Search for the cell housing the specified text and yield its (X, Y) center coordinate. 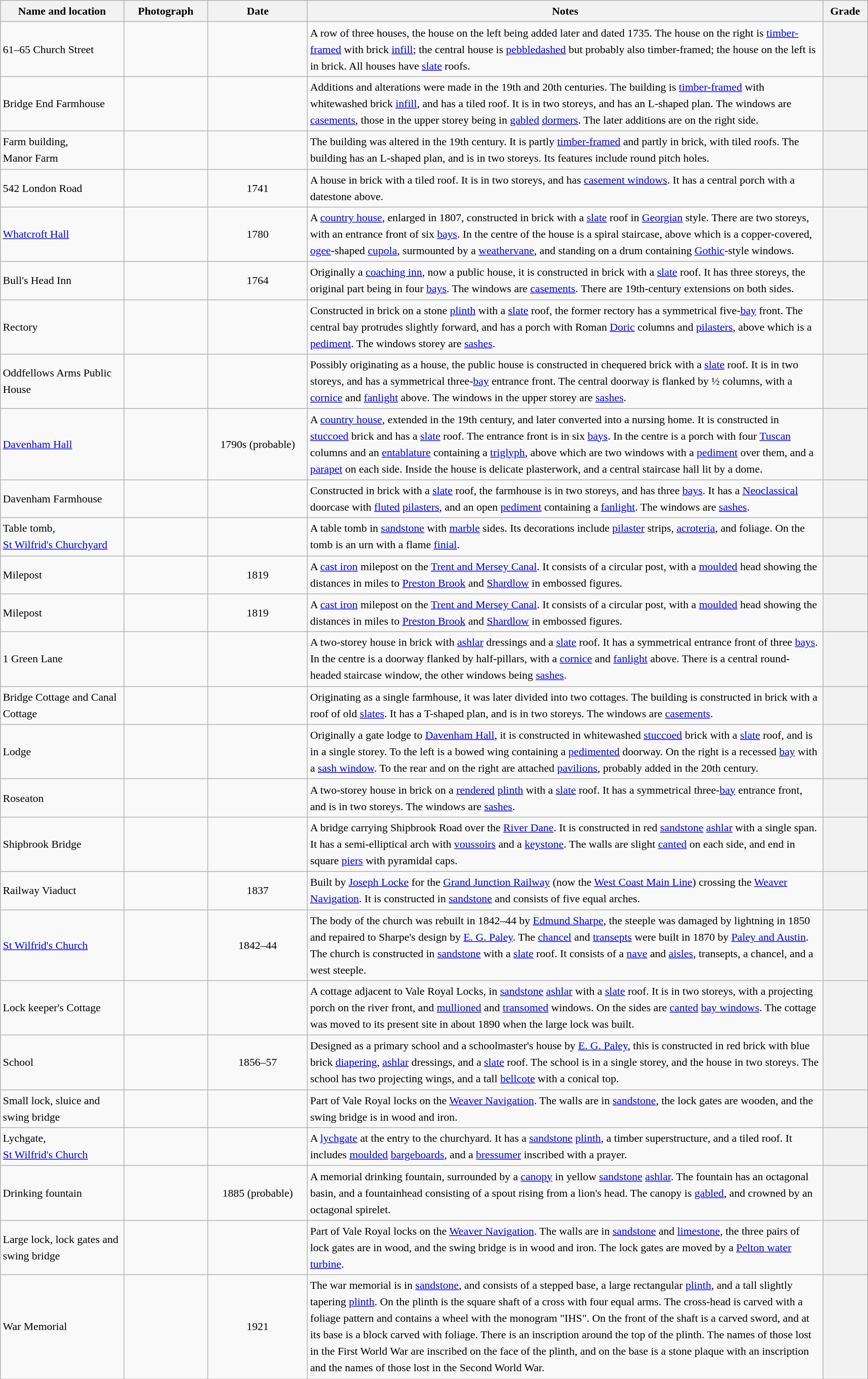
1790s (probable) (258, 444)
Bridge Cottage and Canal Cottage (62, 705)
1 Green Lane (62, 660)
61–65 Church Street (62, 49)
Roseaton (62, 798)
1764 (258, 280)
Part of Vale Royal locks on the Weaver Navigation. The walls are in sandstone, the lock gates are wooden, and the swing bridge is in wood and iron. (565, 1108)
Farm building,Manor Farm (62, 150)
1856–57 (258, 1063)
St Wilfrid's Church (62, 945)
Lock keeper's Cottage (62, 1008)
Oddfellows Arms Public House (62, 381)
542 London Road (62, 188)
Grade (845, 11)
War Memorial (62, 1326)
Large lock, lock gates and swing bridge (62, 1248)
1842–44 (258, 945)
Bull's Head Inn (62, 280)
Table tomb,St Wilfrid's Churchyard (62, 537)
Rectory (62, 327)
1837 (258, 890)
Bridge End Farmhouse (62, 104)
Photograph (166, 11)
Whatcroft Hall (62, 234)
Davenham Farmhouse (62, 498)
1921 (258, 1326)
Shipbrook Bridge (62, 845)
Notes (565, 11)
Date (258, 11)
Lodge (62, 752)
Small lock, sluice and swing bridge (62, 1108)
1741 (258, 188)
Davenham Hall (62, 444)
1780 (258, 234)
1885 (probable) (258, 1193)
Drinking fountain (62, 1193)
A house in brick with a tiled roof. It is in two storeys, and has casement windows. It has a central porch with a datestone above. (565, 188)
Name and location (62, 11)
School (62, 1063)
Railway Viaduct (62, 890)
Lychgate,St Wilfrid's Church (62, 1147)
